Return the [X, Y] coordinate for the center point of the cell that contains the specified text.  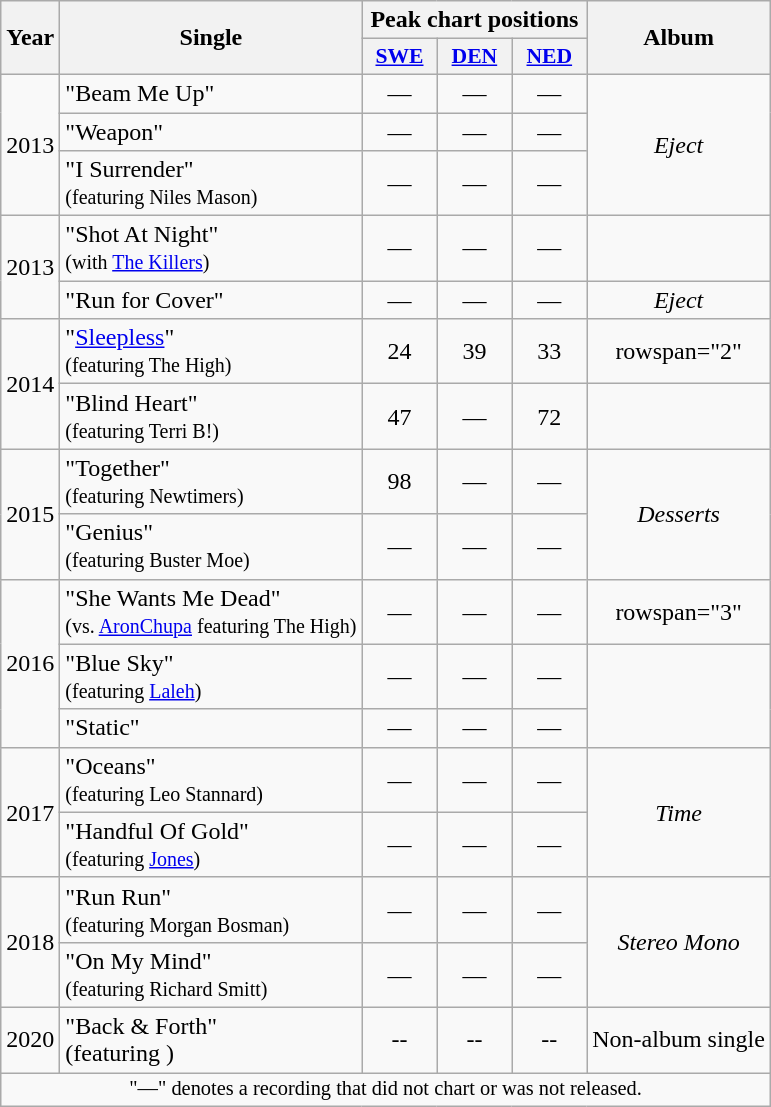
"Weapon" [211, 131]
"Shot At Night"(with The Killers) [211, 248]
SWE [400, 57]
2014 [30, 384]
2018 [30, 942]
NED [550, 57]
rowspan="3" [679, 612]
Desserts [679, 514]
DEN [474, 57]
2017 [30, 812]
24 [400, 352]
"Static" [211, 728]
2020 [30, 1040]
Stereo Mono [679, 942]
"Handful Of Gold"(featuring Jones) [211, 844]
Single [211, 38]
"Back & Forth"(featuring ) [211, 1040]
"On My Mind" (featuring Richard Smitt) [211, 974]
33 [550, 352]
"Sleepless"(featuring The High) [211, 352]
2015 [30, 514]
"Blind Heart"(featuring Terri B!) [211, 416]
"Blue Sky"(featuring Laleh) [211, 676]
"I Surrender"(featuring Niles Mason) [211, 184]
47 [400, 416]
rowspan="2" [679, 352]
"Run Run" (featuring Morgan Bosman) [211, 910]
Time [679, 812]
"Oceans"(featuring Leo Stannard) [211, 780]
2016 [30, 663]
"Beam Me Up" [211, 93]
"She Wants Me Dead"(vs. AronChupa featuring The High) [211, 612]
"—" denotes a recording that did not chart or was not released. [386, 1089]
39 [474, 352]
"Run for Cover" [211, 300]
72 [550, 416]
"Genius"(featuring Buster Moe) [211, 546]
"Together"(featuring Newtimers) [211, 482]
Peak chart positions [474, 20]
98 [400, 482]
Year [30, 38]
Album [679, 38]
Non-album single [679, 1040]
